Pinpoint the cell where the given text exists, returning its [X, Y] midpoint coordinate. 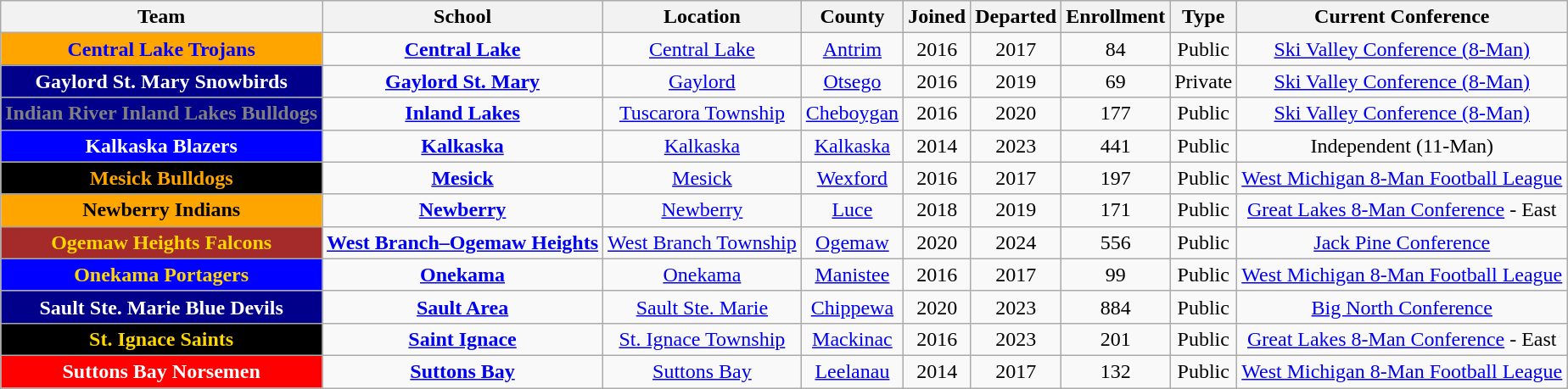
Private [1203, 81]
Sault Ste. Marie [703, 307]
Enrollment [1116, 17]
County [852, 17]
Team [161, 17]
Saint Ignace [463, 339]
St. Ignace Saints [161, 339]
84 [1116, 49]
St. Ignace Township [703, 339]
Sault Area [463, 307]
Onekama Portagers [161, 275]
Location [703, 17]
Manistee [852, 275]
Luce [852, 210]
Newberry Indians [161, 210]
Indian River Inland Lakes Bulldogs [161, 114]
99 [1116, 275]
Suttons Bay Norsemen [161, 371]
Inland Lakes [463, 114]
2018 [937, 210]
Sault Ste. Marie Blue Devils [161, 307]
132 [1116, 371]
Gaylord St. Mary [463, 81]
Big North Conference [1402, 307]
Chippewa [852, 307]
197 [1116, 178]
441 [1116, 146]
Central Lake Trojans [161, 49]
Ogemaw Heights Falcons [161, 242]
Joined [937, 17]
Mackinac [852, 339]
Gaylord [703, 81]
Otsego [852, 81]
Mesick Bulldogs [161, 178]
Type [1203, 17]
69 [1116, 81]
Gaylord St. Mary Snowbirds [161, 81]
Ogemaw [852, 242]
Independent (11-Man) [1402, 146]
884 [1116, 307]
556 [1116, 242]
School [463, 17]
171 [1116, 210]
Current Conference [1402, 17]
West Branch–Ogemaw Heights [463, 242]
West Branch Township [703, 242]
Wexford [852, 178]
Leelanau [852, 371]
2024 [1016, 242]
Kalkaska Blazers [161, 146]
Antrim [852, 49]
Cheboygan [852, 114]
Jack Pine Conference [1402, 242]
Tuscarora Township [703, 114]
Departed [1016, 17]
201 [1116, 339]
177 [1116, 114]
